Return (x, y) of the center of cell containing provided text 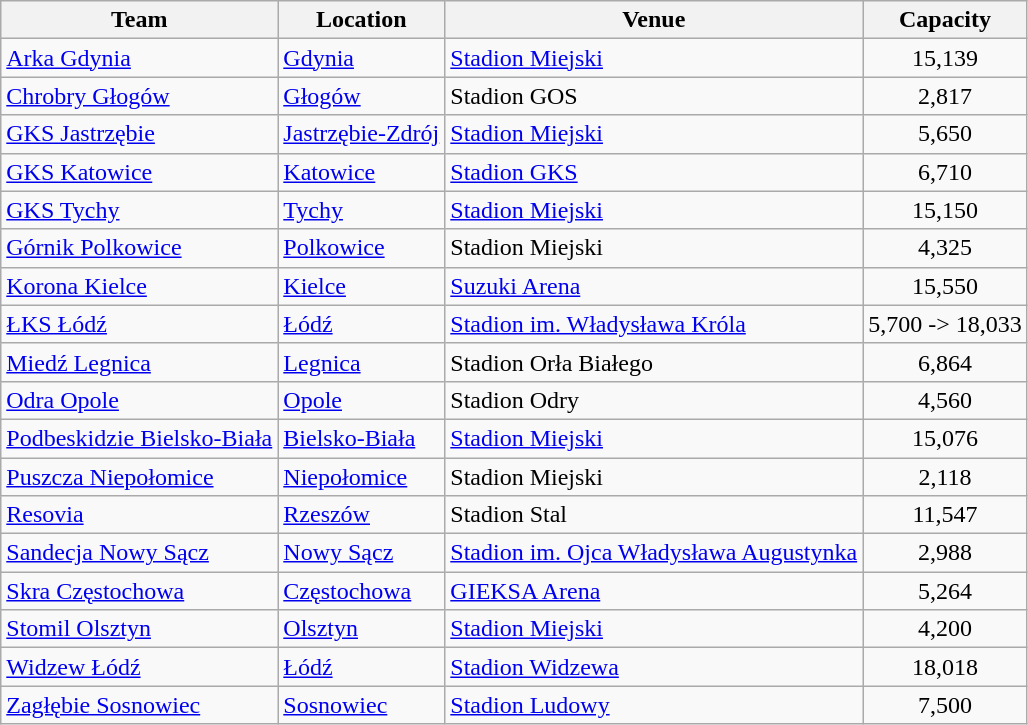
Chrobry Głogów (140, 96)
Stadion im. Ojca Władysława Augustynka (654, 553)
GKS Tychy (140, 210)
Stadion Stal (654, 515)
Sosnowiec (362, 705)
Jastrzębie-Zdrój (362, 134)
6,864 (946, 362)
5,650 (946, 134)
Stadion im. Władysława Króla (654, 324)
Skra Częstochowa (140, 591)
Stadion GOS (654, 96)
Stomil Olsztyn (140, 629)
2,817 (946, 96)
Legnica (362, 362)
15,550 (946, 286)
Stadion Ludowy (654, 705)
15,150 (946, 210)
Bielsko-Biała (362, 438)
Częstochowa (362, 591)
6,710 (946, 172)
GKS Katowice (140, 172)
4,200 (946, 629)
Olsztyn (362, 629)
5,264 (946, 591)
Stadion Orła Białego (654, 362)
Stadion Widzewa (654, 667)
Zagłębie Sosnowiec (140, 705)
Podbeskidzie Bielsko-Biała (140, 438)
15,076 (946, 438)
Miedź Legnica (140, 362)
Tychy (362, 210)
15,139 (946, 58)
11,547 (946, 515)
7,500 (946, 705)
Górnik Polkowice (140, 248)
18,018 (946, 667)
2,988 (946, 553)
Odra Opole (140, 400)
Capacity (946, 20)
GIEKSA Arena (654, 591)
Suzuki Arena (654, 286)
Polkowice (362, 248)
Rzeszów (362, 515)
Opole (362, 400)
Kielce (362, 286)
Resovia (140, 515)
Sandecja Nowy Sącz (140, 553)
Team (140, 20)
Widzew Łódź (140, 667)
2,118 (946, 477)
Venue (654, 20)
Stadion GKS (654, 172)
Korona Kielce (140, 286)
Gdynia (362, 58)
Niepołomice (362, 477)
Arka Gdynia (140, 58)
5,700 -> 18,033 (946, 324)
Nowy Sącz (362, 553)
Głogów (362, 96)
ŁKS Łódź (140, 324)
GKS Jastrzębie (140, 134)
Stadion Odry (654, 400)
Puszcza Niepołomice (140, 477)
Katowice (362, 172)
4,560 (946, 400)
4,325 (946, 248)
Location (362, 20)
